Output the [X, Y] coordinate of the center of the cell containing the given text.  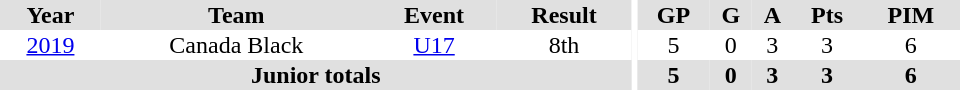
Year [50, 15]
8th [564, 45]
Canada Black [236, 45]
Result [564, 15]
Event [434, 15]
PIM [911, 15]
Junior totals [316, 75]
Team [236, 15]
GP [674, 15]
U17 [434, 45]
2019 [50, 45]
Pts [826, 15]
A [772, 15]
G [730, 15]
